Extract the [x, y] coordinate from the center of the cell holding the provided text.  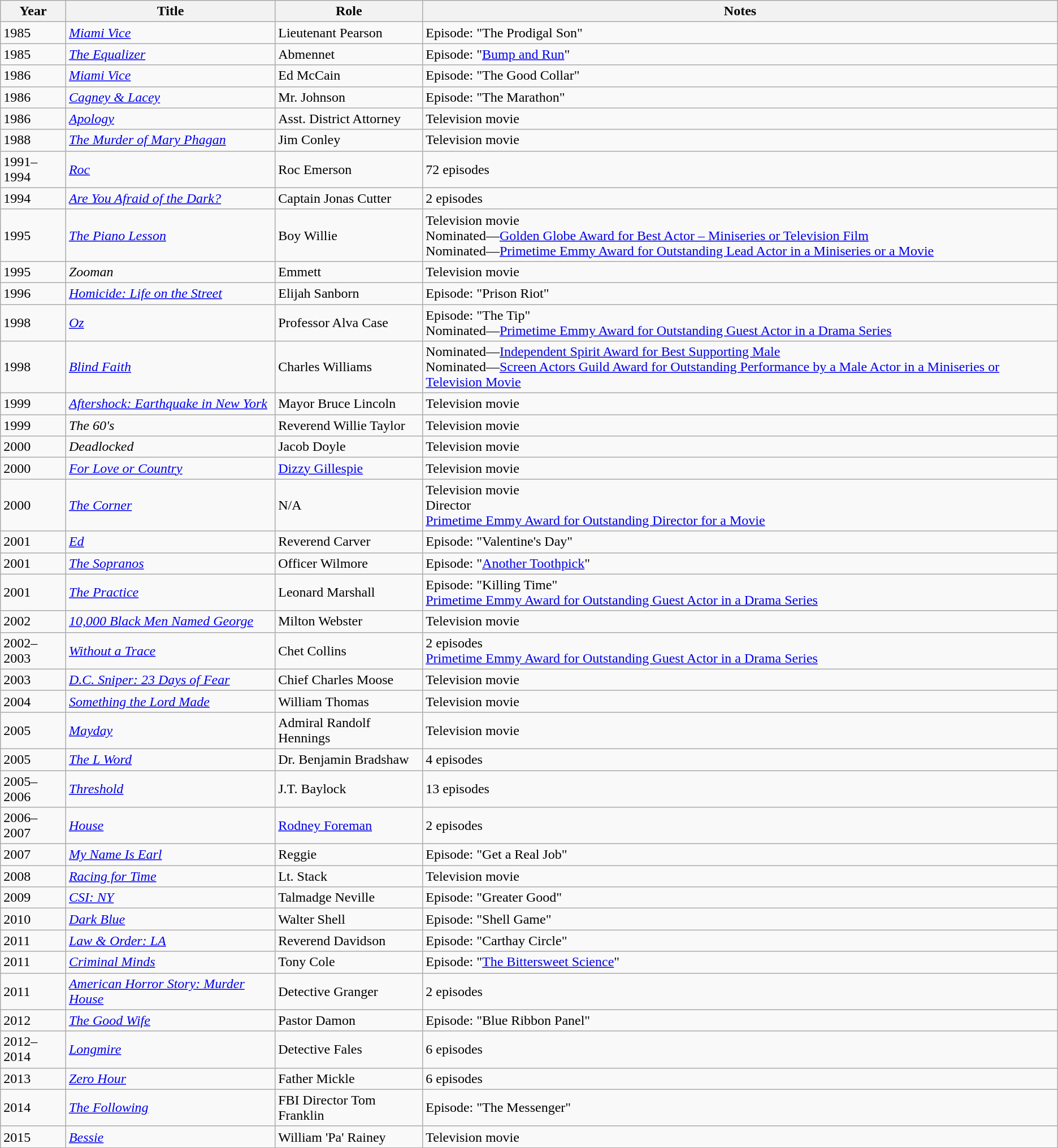
Blind Faith [170, 367]
Episode: "The Tip"Nominated—Primetime Emmy Award for Outstanding Guest Actor in a Drama Series [740, 322]
Homicide: Life on the Street [170, 293]
Walter Shell [349, 919]
2003 [33, 680]
Milton Webster [349, 621]
Charles Williams [349, 367]
William 'Pa' Rainey [349, 1137]
The L Word [170, 759]
Episode: "Carthay Circle" [740, 941]
Mr. Johnson [349, 97]
10,000 Black Men Named George [170, 621]
Leonard Marshall [349, 592]
The Good Wife [170, 1020]
Officer Wilmore [349, 563]
The Murder of Mary Phagan [170, 140]
The Sopranos [170, 563]
Asst. District Attorney [349, 119]
Title [170, 11]
2006–2007 [33, 826]
2012–2014 [33, 1050]
1994 [33, 198]
Reverend Davidson [349, 941]
Jacob Doyle [349, 447]
Threshold [170, 789]
The Piano Lesson [170, 235]
2009 [33, 898]
Criminal Minds [170, 962]
Abmennet [349, 54]
N/A [349, 505]
Mayday [170, 730]
Tony Cole [349, 962]
Episode: "Get a Real Job" [740, 855]
Ed [170, 542]
2010 [33, 919]
Ed McCain [349, 76]
2 episodesPrimetime Emmy Award for Outstanding Guest Actor in a Drama Series [740, 651]
William Thomas [349, 701]
Admiral Randolf Hennings [349, 730]
Cagney & Lacey [170, 97]
Emmett [349, 272]
1988 [33, 140]
Oz [170, 322]
House [170, 826]
D.C. Sniper: 23 Days of Fear [170, 680]
Father Mickle [349, 1079]
2004 [33, 701]
2014 [33, 1107]
2012 [33, 1020]
Dr. Benjamin Bradshaw [349, 759]
American Horror Story: Murder House [170, 991]
CSI: NY [170, 898]
Without a Trace [170, 651]
The Corner [170, 505]
Dark Blue [170, 919]
Detective Fales [349, 1050]
Dizzy Gillespie [349, 468]
Detective Granger [349, 991]
The Following [170, 1107]
13 episodes [740, 789]
Mayor Bruce Lincoln [349, 404]
Reggie [349, 855]
Talmadge Neville [349, 898]
The Practice [170, 592]
4 episodes [740, 759]
1991–1994 [33, 169]
Reverend Carver [349, 542]
Episode: "Bump and Run" [740, 54]
Professor Alva Case [349, 322]
2005–2006 [33, 789]
Longmire [170, 1050]
Elijah Sanborn [349, 293]
Reverend Willie Taylor [349, 425]
Apology [170, 119]
Aftershock: Earthquake in New York [170, 404]
Are You Afraid of the Dark? [170, 198]
Zooman [170, 272]
Episode: "Valentine's Day" [740, 542]
2015 [33, 1137]
Something the Lord Made [170, 701]
My Name Is Earl [170, 855]
Episode: "The Prodigal Son" [740, 33]
J.T. Baylock [349, 789]
Episode: "Blue Ribbon Panel" [740, 1020]
1996 [33, 293]
Episode: "Another Toothpick" [740, 563]
Pastor Damon [349, 1020]
Racing for Time [170, 876]
Jim Conley [349, 140]
2002 [33, 621]
Episode: "Killing Time"Primetime Emmy Award for Outstanding Guest Actor in a Drama Series [740, 592]
The 60's [170, 425]
Episode: "Prison Riot" [740, 293]
FBI Director Tom Franklin [349, 1107]
Law & Order: LA [170, 941]
Role [349, 11]
Television movieDirectorPrimetime Emmy Award for Outstanding Director for a Movie [740, 505]
Rodney Foreman [349, 826]
Lieutenant Pearson [349, 33]
Bessie [170, 1137]
2013 [33, 1079]
2002–2003 [33, 651]
The Equalizer [170, 54]
Chief Charles Moose [349, 680]
Episode: "Shell Game" [740, 919]
Roc [170, 169]
Episode: "Greater Good" [740, 898]
2008 [33, 876]
For Love or Country [170, 468]
Lt. Stack [349, 876]
Deadlocked [170, 447]
Year [33, 11]
Boy Willie [349, 235]
Episode: "The Bittersweet Science" [740, 962]
Chet Collins [349, 651]
2007 [33, 855]
Roc Emerson [349, 169]
Episode: "The Marathon" [740, 97]
Episode: "The Good Collar" [740, 76]
Captain Jonas Cutter [349, 198]
72 episodes [740, 169]
Zero Hour [170, 1079]
Notes [740, 11]
Episode: "The Messenger" [740, 1107]
